From the cell containing the given text, extract its center point as (X, Y) coordinate. 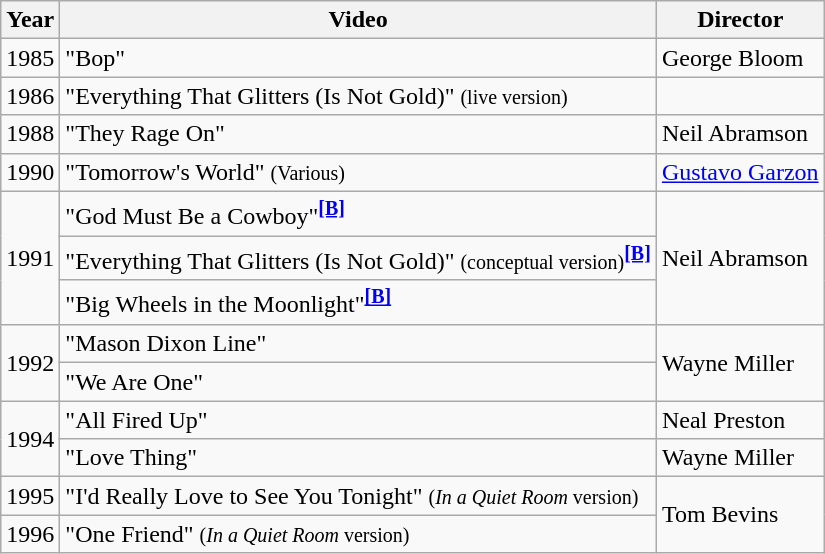
"Mason Dixon Line" (358, 344)
"Love Thing" (358, 458)
"They Rage On" (358, 134)
"Big Wheels in the Moonlight"[B] (358, 302)
1986 (30, 96)
George Bloom (740, 58)
"I'd Really Love to See You Tonight" (In a Quiet Room version) (358, 496)
1995 (30, 496)
"Everything That Glitters (Is Not Gold)" (live version) (358, 96)
1988 (30, 134)
1990 (30, 172)
"God Must Be a Cowboy"[B] (358, 214)
Neal Preston (740, 420)
Tom Bevins (740, 515)
Year (30, 20)
"Tomorrow's World" (Various) (358, 172)
"We Are One" (358, 382)
Video (358, 20)
1985 (30, 58)
"Bop" (358, 58)
1994 (30, 439)
1996 (30, 534)
"Everything That Glitters (Is Not Gold)" (conceptual version)[B] (358, 258)
"All Fired Up" (358, 420)
1991 (30, 258)
Director (740, 20)
"One Friend" (In a Quiet Room version) (358, 534)
Gustavo Garzon (740, 172)
1992 (30, 363)
